For the text-containing cell, return its midpoint in (x, y) coordinate format. 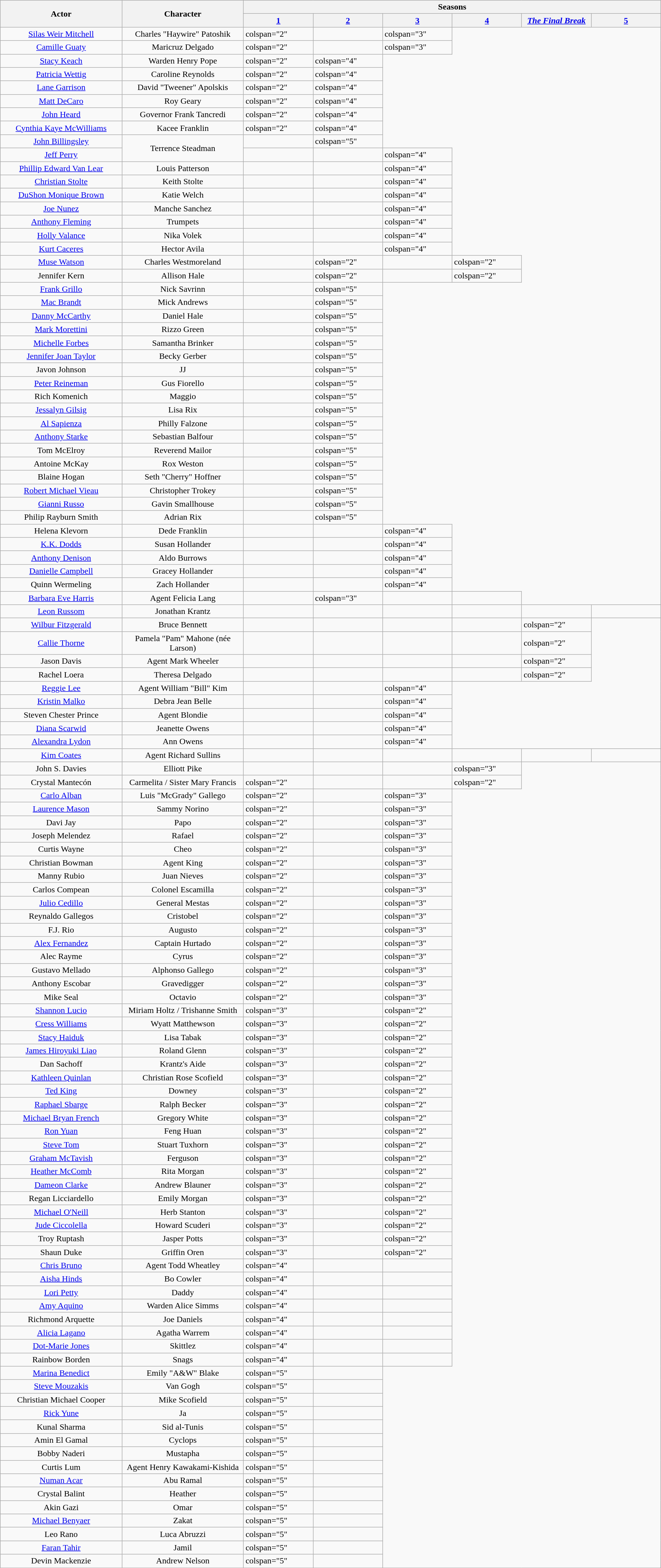
Jonathan Krantz (183, 611)
Feng Huan (183, 1131)
Luis "McGrady" Gallego (183, 795)
Augusto (183, 930)
3 (417, 20)
Debra Jean Belle (183, 701)
Dede Franklin (183, 531)
Rox Weston (183, 464)
Barbara Eve Harris (61, 598)
Agent Henry Kawakami-Kishida (183, 1467)
Cristobel (183, 916)
Gravedigger (183, 983)
Chris Bruno (61, 1266)
Steve Mouzakis (61, 1386)
Lori Petty (61, 1292)
Patricia Wettig (61, 74)
Gus Fiorello (183, 383)
Juan Nieves (183, 876)
Sebastian Balfour (183, 437)
Lisa Tabak (183, 1037)
Bruce Bennett (183, 625)
Gianni Russo (61, 504)
Zakat (183, 1521)
Van Gogh (183, 1386)
Regan Licciardello (61, 1198)
Mick Andrews (183, 302)
Rizzo Green (183, 329)
Cress Williams (61, 1024)
Emily Morgan (183, 1198)
Anthony Starke (61, 437)
Samantha Brinker (183, 343)
Kurt Caceres (61, 249)
Alex Fernandez (61, 943)
Amin El Gamal (61, 1440)
Christian Michael Cooper (61, 1400)
Troy Ruptash (61, 1238)
Blaine Hogan (61, 477)
Jessalyn Gilsig (61, 410)
Agatha Warrem (183, 1333)
Cyclops (183, 1440)
Wilbur Fitzgerald (61, 625)
Bo Cowler (183, 1279)
Philip Rayburn Smith (61, 517)
Maricruz Delgado (183, 47)
David "Tweener" Apolskis (183, 88)
Character (183, 14)
Maggio (183, 397)
2 (348, 20)
Reynaldo Gallegos (61, 916)
Ralph Becker (183, 1104)
Daddy (183, 1292)
Kacee Franklin (183, 128)
Stacy Keach (61, 61)
Ann Owens (183, 742)
Gavin Smallhouse (183, 504)
Lisa Rix (183, 410)
Manche Sanchez (183, 209)
Rick Yune (61, 1413)
Anthony Denison (61, 557)
Javon Johnson (61, 369)
Sammy Norino (183, 809)
John Heard (61, 114)
Agent Richard Sullins (183, 755)
Marina Benedict (61, 1373)
Jamil (183, 1548)
Octavio (183, 997)
Cynthia Kaye McWilliams (61, 128)
General Mestas (183, 903)
Michael Bryan French (61, 1118)
Andrew Blauner (183, 1185)
Alexandra Lydon (61, 742)
Lane Garrison (61, 88)
Devin Mackenzie (61, 1561)
Quinn Wermeling (61, 584)
John Billingsley (61, 141)
Anthony Fleming (61, 222)
Jennifer Joan Taylor (61, 356)
Shaun Duke (61, 1252)
Crystal Balint (61, 1494)
F.J. Rio (61, 930)
Gustavo Mellado (61, 970)
Richmond Arquette (61, 1319)
Danielle Campbell (61, 571)
Bobby Naderi (61, 1453)
Numan Acar (61, 1480)
Kim Coates (61, 755)
Camille Guaty (61, 47)
Jeff Perry (61, 155)
Steven Chester Prince (61, 715)
Dot-Marie Jones (61, 1346)
Akin Gazi (61, 1507)
Raphael Sbarge (61, 1104)
Tom McElroy (61, 450)
Antoine McKay (61, 464)
Hector Avila (183, 249)
Joe Nunez (61, 209)
Rachel Loera (61, 675)
Crystal Mantecón (61, 782)
4 (487, 20)
Allison Hale (183, 276)
Curtis Wayne (61, 849)
Amy Aquino (61, 1306)
Charles "Haywire" Patoshik (183, 34)
Graham McTavish (61, 1158)
Miriam Holtz / Trishanne Smith (183, 1010)
Laurence Mason (61, 809)
Joseph Melendez (61, 836)
Muse Watson (61, 262)
Cyrus (183, 957)
Keith Stolte (183, 182)
Cheo (183, 849)
Actor (61, 14)
Snags (183, 1359)
Alec Rayme (61, 957)
Michael O'Neill (61, 1212)
Reggie Lee (61, 688)
Jeanette Owens (183, 728)
Emily "A&W" Blake (183, 1373)
Shannon Lucio (61, 1010)
Sid al-Tunis (183, 1427)
Louis Patterson (183, 168)
Robert Michael Vieau (61, 490)
Callie Thorne (61, 643)
Nika Volek (183, 235)
Stuart Tuxhorn (183, 1145)
Governor Frank Tancredi (183, 114)
Omar (183, 1507)
Curtis Lum (61, 1467)
Warden Henry Pope (183, 61)
Mike Seal (61, 997)
Stacy Haiduk (61, 1037)
Aisha Hinds (61, 1279)
Charles Westmoreland (183, 262)
Rita Morgan (183, 1171)
Michael Benyaer (61, 1521)
Krantz's Aide (183, 1064)
Susan Hollander (183, 544)
Kunal Sharma (61, 1427)
Leon Russom (61, 611)
Dan Sachoff (61, 1064)
John S. Davies (61, 768)
Jason Davis (61, 661)
Rich Komenich (61, 397)
Matt DeCaro (61, 101)
Andrew Nelson (183, 1561)
Leo Rano (61, 1534)
The Final Break (556, 20)
Christian Bowman (61, 863)
Rafael (183, 836)
Nick Savrinn (183, 289)
Mark Morettini (61, 329)
Jasper Potts (183, 1238)
Agent William "Bill" Kim (183, 688)
Aldo Burrows (183, 557)
Rainbow Borden (61, 1359)
Carlos Compean (61, 889)
Silas Weir Mitchell (61, 34)
Frank Grillo (61, 289)
Julio Cedillo (61, 903)
Agent Blondie (183, 715)
Griffin Oren (183, 1252)
James Hiroyuki Liao (61, 1051)
Jude Ciccolella (61, 1225)
Ja (183, 1413)
5 (626, 20)
Carmelita / Sister Mary Francis (183, 782)
Ted King (61, 1091)
Colonel Escamilla (183, 889)
Heather (183, 1494)
Alicia Lagano (61, 1333)
Christian Rose Scofield (183, 1078)
Katie Welch (183, 195)
Danny McCarthy (61, 316)
Terrence Steadman (183, 148)
Mike Scofield (183, 1400)
Roland Glenn (183, 1051)
Gracey Hollander (183, 571)
Steve Tom (61, 1145)
Captain Hurtado (183, 943)
Becky Gerber (183, 356)
1 (278, 20)
Seasons (452, 7)
Seth "Cherry" Hoffner (183, 477)
Gregory White (183, 1118)
Christopher Trokey (183, 490)
Jennifer Kern (61, 276)
Trumpets (183, 222)
Diana Scarwid (61, 728)
Holly Valance (61, 235)
Ron Yuan (61, 1131)
Carlo Alban (61, 795)
Joe Daniels (183, 1319)
Ferguson (183, 1158)
Michelle Forbes (61, 343)
K.K. Dodds (61, 544)
Mac Brandt (61, 302)
Dameon Clarke (61, 1185)
Theresa Delgado (183, 675)
Zach Hollander (183, 584)
Christian Stolte (61, 182)
Al Sapienza (61, 423)
Peter Reineman (61, 383)
Helena Klevorn (61, 531)
DuShon Monique Brown (61, 195)
Agent Todd Wheatley (183, 1266)
Skittlez (183, 1346)
Caroline Reynolds (183, 74)
Mustapha (183, 1453)
Kristin Malko (61, 701)
Faran Tahir (61, 1548)
Papo (183, 822)
Davi Jay (61, 822)
Warden Alice Simms (183, 1306)
Daniel Hale (183, 316)
Wyatt Matthewson (183, 1024)
Agent Felicia Lang (183, 598)
JJ (183, 369)
Agent Mark Wheeler (183, 661)
Herb Stanton (183, 1212)
Reverend Mailor (183, 450)
Anthony Escobar (61, 983)
Alphonso Gallego (183, 970)
Manny Rubio (61, 876)
Philly Falzone (183, 423)
Adrian Rix (183, 517)
Pamela "Pam" Mahone (née Larson) (183, 643)
Agent King (183, 863)
Kathleen Quinlan (61, 1078)
Abu Ramal (183, 1480)
Heather McComb (61, 1171)
Elliott Pike (183, 768)
Howard Scuderi (183, 1225)
Roy Geary (183, 101)
Phillip Edward Van Lear (61, 168)
Luca Abruzzi (183, 1534)
Downey (183, 1091)
